Provide the [X, Y] coordinate of the cell's center where the given text is located.  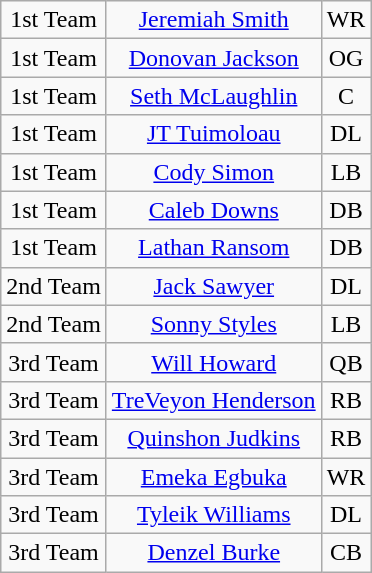
QB [346, 362]
JT Tuimoloau [214, 134]
Tyleik Williams [214, 515]
Sonny Styles [214, 324]
Seth McLaughlin [214, 96]
Cody Simon [214, 172]
Denzel Burke [214, 553]
Jeremiah Smith [214, 20]
Donovan Jackson [214, 58]
Lathan Ransom [214, 248]
Emeka Egbuka [214, 477]
CB [346, 553]
OG [346, 58]
TreVeyon Henderson [214, 400]
Will Howard [214, 362]
C [346, 96]
Jack Sawyer [214, 286]
Quinshon Judkins [214, 438]
Caleb Downs [214, 210]
